Scan for the cell matching the given text and deliver its (x, y) coordinate at center. 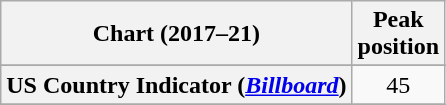
Peak position (398, 34)
US Country Indicator (Billboard) (176, 85)
45 (398, 85)
Chart (2017–21) (176, 34)
